Pinpoint the cell where the given text exists, returning its [X, Y] midpoint coordinate. 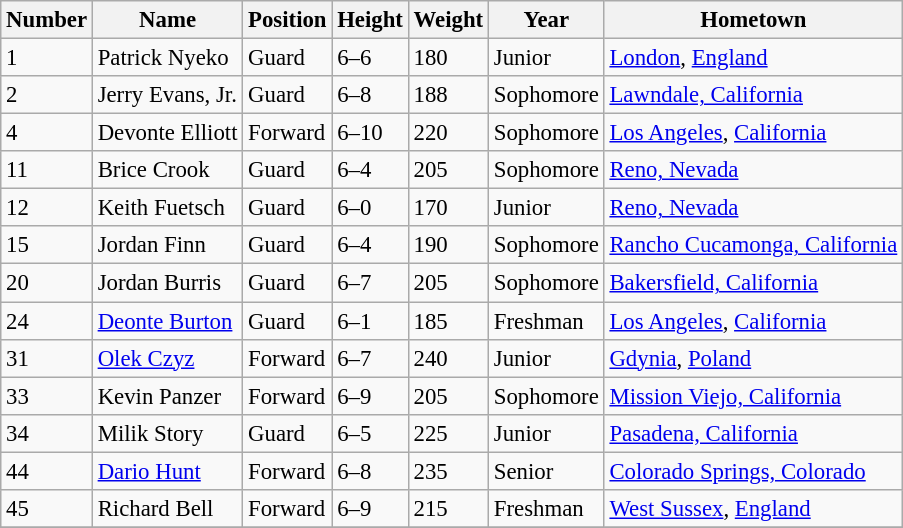
1 [47, 58]
Olek Czyz [167, 358]
31 [47, 358]
Hometown [753, 20]
2 [47, 95]
Patrick Nyeko [167, 58]
Devonte Elliott [167, 133]
170 [448, 208]
Milik Story [167, 433]
Deonte Burton [167, 321]
220 [448, 133]
185 [448, 321]
Bakersfield, California [753, 283]
4 [47, 133]
235 [448, 471]
44 [47, 471]
Jordan Burris [167, 283]
Colorado Springs, Colorado [753, 471]
24 [47, 321]
Jordan Finn [167, 245]
33 [47, 396]
240 [448, 358]
6–5 [370, 433]
Height [370, 20]
Number [47, 20]
Brice Crook [167, 170]
Kevin Panzer [167, 396]
190 [448, 245]
Dario Hunt [167, 471]
215 [448, 509]
6–10 [370, 133]
188 [448, 95]
Position [288, 20]
Name [167, 20]
Gdynia, Poland [753, 358]
225 [448, 433]
Richard Bell [167, 509]
Year [546, 20]
6–0 [370, 208]
11 [47, 170]
34 [47, 433]
20 [47, 283]
West Sussex, England [753, 509]
Rancho Cucamonga, California [753, 245]
Senior [546, 471]
Weight [448, 20]
180 [448, 58]
Pasadena, California [753, 433]
London, England [753, 58]
Jerry Evans, Jr. [167, 95]
6–1 [370, 321]
6–6 [370, 58]
12 [47, 208]
Keith Fuetsch [167, 208]
Lawndale, California [753, 95]
45 [47, 509]
Mission Viejo, California [753, 396]
15 [47, 245]
